For the text-containing cell, return its midpoint in [x, y] coordinate format. 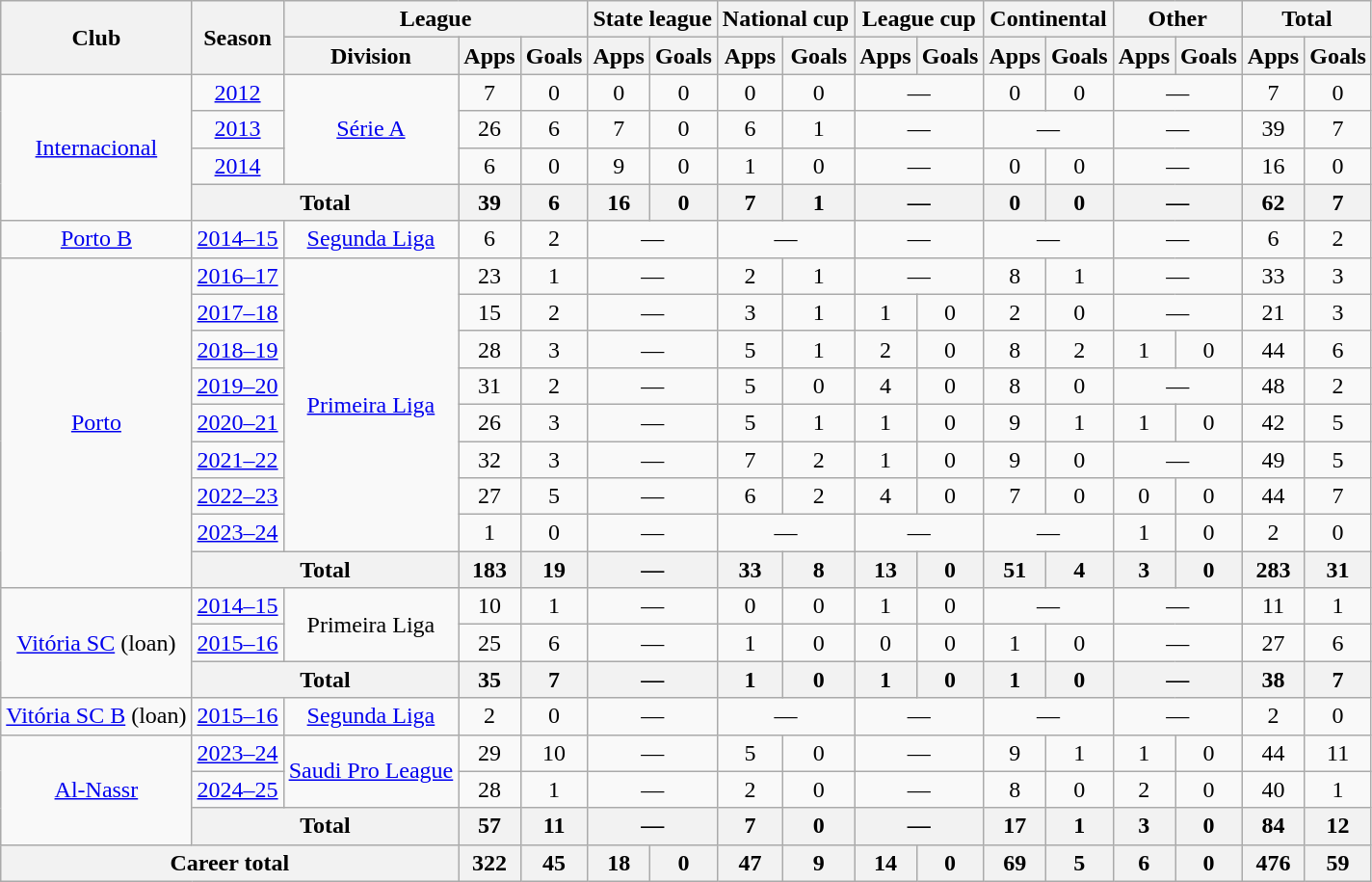
183 [489, 570]
2022–23 [237, 496]
40 [1273, 789]
2018–19 [237, 349]
Saudi Pro League [371, 771]
12 [1338, 826]
Other [1177, 19]
Série A [371, 129]
Career total [229, 863]
48 [1273, 386]
2012 [237, 93]
51 [1015, 570]
2014 [237, 166]
2020–21 [237, 422]
13 [885, 570]
57 [489, 826]
Al-Nassr [96, 789]
84 [1273, 826]
2021–22 [237, 460]
29 [489, 753]
Porto B [96, 239]
National cup [785, 19]
32 [489, 460]
Division [371, 56]
2019–20 [237, 386]
23 [489, 276]
2016–17 [237, 276]
19 [554, 570]
69 [1015, 863]
476 [1273, 863]
17 [1015, 826]
2017–18 [237, 312]
62 [1273, 202]
League [435, 19]
21 [1273, 312]
State league [652, 19]
59 [1338, 863]
Vitória SC (loan) [96, 643]
47 [750, 863]
Season [237, 38]
45 [554, 863]
322 [489, 863]
League cup [919, 19]
283 [1273, 570]
35 [489, 680]
42 [1273, 422]
15 [489, 312]
2013 [237, 129]
2024–25 [237, 789]
14 [885, 863]
Internacional [96, 147]
Club [96, 38]
49 [1273, 460]
Vitória SC B (loan) [96, 716]
25 [489, 643]
Porto [96, 422]
Continental [1048, 19]
38 [1273, 680]
18 [619, 863]
